Locate the cell with the specified text and output its (X, Y) center coordinate. 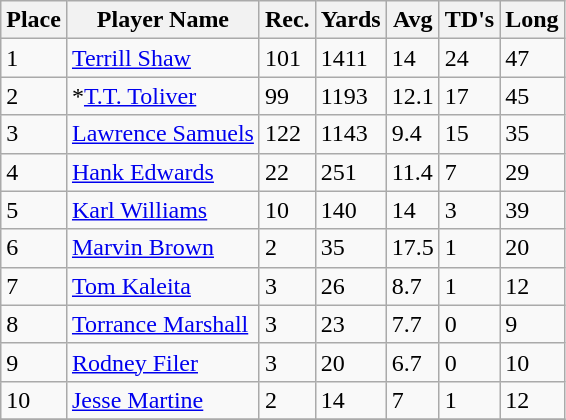
15 (469, 134)
8 (34, 324)
Tom Kaleita (162, 286)
17.5 (412, 248)
6 (34, 248)
9.4 (412, 134)
Avg (412, 20)
47 (532, 58)
Hank Edwards (162, 172)
Karl Williams (162, 210)
101 (287, 58)
251 (350, 172)
Long (532, 20)
23 (350, 324)
29 (532, 172)
Lawrence Samuels (162, 134)
TD's (469, 20)
17 (469, 96)
Rodney Filer (162, 362)
*T.T. Toliver (162, 96)
8.7 (412, 286)
45 (532, 96)
24 (469, 58)
Yards (350, 20)
Rec. (287, 20)
6.7 (412, 362)
7.7 (412, 324)
39 (532, 210)
5 (34, 210)
Place (34, 20)
1143 (350, 134)
11.4 (412, 172)
26 (350, 286)
Terrill Shaw (162, 58)
Jesse Martine (162, 400)
140 (350, 210)
1193 (350, 96)
Player Name (162, 20)
4 (34, 172)
Torrance Marshall (162, 324)
Marvin Brown (162, 248)
99 (287, 96)
1411 (350, 58)
122 (287, 134)
12.1 (412, 96)
22 (287, 172)
